Return the [X, Y] coordinate for the center point of the cell that contains the specified text.  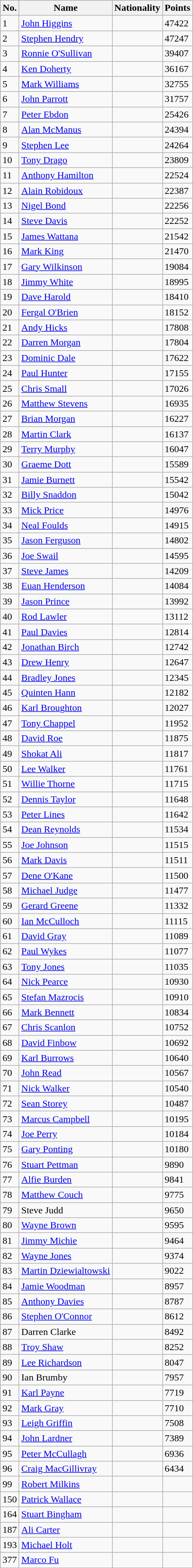
Peter Lines [66, 814]
Shokat Ali [66, 754]
7508 [177, 1423]
59 [10, 906]
Mark Bennett [66, 1012]
14802 [177, 541]
8 [10, 130]
10195 [177, 1119]
77 [10, 1180]
Tony Jones [66, 967]
36 [10, 556]
11534 [177, 830]
58 [10, 890]
44 [10, 678]
74 [10, 1134]
92 [10, 1408]
15542 [177, 480]
Marco Fu [66, 1560]
11035 [177, 967]
8957 [177, 1286]
Sean Storey [66, 1103]
88 [10, 1347]
16137 [177, 434]
12027 [177, 708]
9650 [177, 1210]
10640 [177, 1058]
18 [10, 282]
John Parrott [66, 99]
Paul Davies [66, 632]
9464 [177, 1241]
22 [10, 343]
Matthew Couch [66, 1195]
11477 [177, 890]
13112 [177, 616]
Stephen O'Connor [66, 1317]
Steve Judd [66, 1210]
Stuart Bingham [66, 1514]
Nationality [137, 8]
83 [10, 1271]
Bradley Jones [66, 678]
Anthony Hamilton [66, 175]
11952 [177, 723]
5 [10, 84]
Stefan Mazrocis [66, 997]
Nigel Bond [66, 206]
Tony Chappel [66, 723]
68 [10, 1043]
17808 [177, 327]
89 [10, 1362]
39407 [177, 54]
Steve James [66, 571]
52 [10, 799]
Dominic Dale [66, 358]
32 [10, 495]
10540 [177, 1088]
Brian Morgan [66, 419]
12 [10, 191]
Quinten Hann [66, 693]
76 [10, 1165]
Dene O'Kane [66, 875]
Dean Reynolds [66, 830]
11089 [177, 936]
87 [10, 1332]
70 [10, 1073]
Drew Henry [66, 662]
John Higgins [66, 23]
72 [10, 1103]
Peter McCullagh [66, 1454]
Jason Prince [66, 601]
8047 [177, 1362]
Nick Walker [66, 1088]
Gary Wilkinson [66, 267]
75 [10, 1149]
6936 [177, 1454]
17026 [177, 388]
22252 [177, 221]
Neal Foulds [66, 525]
40 [10, 616]
11875 [177, 738]
Points [177, 8]
54 [10, 830]
Ronnie O'Sullivan [66, 54]
Michael Holt [66, 1545]
11515 [177, 845]
79 [10, 1210]
38 [10, 586]
64 [10, 982]
Terry Murphy [66, 449]
14915 [177, 525]
10487 [177, 1103]
13 [10, 206]
Dennis Taylor [66, 799]
36167 [177, 69]
John Lardner [66, 1438]
Gary Ponting [66, 1149]
8787 [177, 1301]
Jamie Burnett [66, 480]
11511 [177, 860]
39 [10, 601]
Karl Broughton [66, 708]
Euan Henderson [66, 586]
Mark Davis [66, 860]
164 [10, 1514]
Stuart Pettman [66, 1165]
12814 [177, 632]
David Gray [66, 936]
31757 [177, 99]
Matthew Stevens [66, 403]
16047 [177, 449]
Gerard Greene [66, 906]
69 [10, 1058]
60 [10, 921]
16935 [177, 403]
Paul Hunter [66, 373]
18410 [177, 297]
43 [10, 662]
24394 [177, 130]
7389 [177, 1438]
37 [10, 571]
Joe Swail [66, 556]
65 [10, 997]
80 [10, 1225]
50 [10, 769]
13992 [177, 601]
Alain Robidoux [66, 191]
47247 [177, 38]
12742 [177, 647]
24 [10, 373]
Paul Wykes [66, 952]
46 [10, 708]
Martin Dziewialtowski [66, 1271]
45 [10, 693]
10752 [177, 1027]
28 [10, 434]
21 [10, 327]
Wayne Brown [66, 1225]
Troy Shaw [66, 1347]
17804 [177, 343]
62 [10, 952]
Jamie Woodman [66, 1286]
42 [10, 647]
Wayne Jones [66, 1256]
Joe Perry [66, 1134]
Darren Morgan [66, 343]
Graeme Dott [66, 465]
Rod Lawler [66, 616]
16 [10, 251]
10180 [177, 1149]
No. [10, 8]
1 [10, 23]
377 [10, 1560]
32755 [177, 84]
27 [10, 419]
82 [10, 1256]
Mark Williams [66, 84]
55 [10, 845]
12182 [177, 693]
31 [10, 480]
Jimmy Michie [66, 1241]
11715 [177, 784]
49 [10, 754]
Ali Carter [66, 1530]
8252 [177, 1347]
51 [10, 784]
10567 [177, 1073]
11115 [177, 921]
4 [10, 69]
Jimmy White [66, 282]
10930 [177, 982]
James Wattana [66, 236]
Ian McCulloch [66, 921]
8492 [177, 1332]
21470 [177, 251]
14595 [177, 556]
Alfie Burden [66, 1180]
Tony Drago [66, 160]
11648 [177, 799]
Ian Brumby [66, 1377]
19 [10, 297]
94 [10, 1438]
Karl Burrows [66, 1058]
10692 [177, 1043]
3 [10, 54]
22256 [177, 206]
41 [10, 632]
47422 [177, 23]
Chris Scanlon [66, 1027]
90 [10, 1377]
7719 [177, 1392]
Mark Gray [66, 1408]
17622 [177, 358]
Fergal O'Brien [66, 312]
Karl Payne [66, 1392]
11761 [177, 769]
47 [10, 723]
14 [10, 221]
Andy Hicks [66, 327]
David Finbow [66, 1043]
2 [10, 38]
56 [10, 860]
10834 [177, 1012]
11500 [177, 875]
Peter Ebdon [66, 114]
Willie Thorne [66, 784]
86 [10, 1317]
84 [10, 1286]
Billy Snaddon [66, 495]
Jason Ferguson [66, 541]
Patrick Wallace [66, 1499]
9775 [177, 1195]
11332 [177, 906]
14209 [177, 571]
9374 [177, 1256]
8612 [177, 1317]
23809 [177, 160]
Jonathan Birch [66, 647]
11642 [177, 814]
21542 [177, 236]
Ken Doherty [66, 69]
67 [10, 1027]
22387 [177, 191]
Steve Davis [66, 221]
Dave Harold [66, 297]
22524 [177, 175]
78 [10, 1195]
33 [10, 510]
15042 [177, 495]
25 [10, 388]
85 [10, 1301]
6434 [177, 1469]
20 [10, 312]
11 [10, 175]
John Read [66, 1073]
Name [66, 8]
71 [10, 1088]
23 [10, 358]
Anthony Davies [66, 1301]
193 [10, 1545]
David Roe [66, 738]
9841 [177, 1180]
18152 [177, 312]
11817 [177, 754]
48 [10, 738]
Leigh Griffin [66, 1423]
9890 [177, 1165]
10 [10, 160]
91 [10, 1392]
12647 [177, 662]
9595 [177, 1225]
Craig MacGillivray [66, 1469]
14084 [177, 586]
26 [10, 403]
73 [10, 1119]
66 [10, 1012]
9 [10, 145]
10910 [177, 997]
Stephen Hendry [66, 38]
29 [10, 449]
16227 [177, 419]
Chris Small [66, 388]
10184 [177, 1134]
Mick Price [66, 510]
150 [10, 1499]
99 [10, 1484]
25426 [177, 114]
Lee Walker [66, 769]
95 [10, 1454]
30 [10, 465]
Nick Pearce [66, 982]
9022 [177, 1271]
24264 [177, 145]
6 [10, 99]
Robert Milkins [66, 1484]
35 [10, 541]
53 [10, 814]
93 [10, 1423]
15 [10, 236]
12345 [177, 678]
18995 [177, 282]
Stephen Lee [66, 145]
187 [10, 1530]
Lee Richardson [66, 1362]
34 [10, 525]
Darren Clarke [66, 1332]
17155 [177, 373]
61 [10, 936]
7957 [177, 1377]
7 [10, 114]
7710 [177, 1408]
11077 [177, 952]
17 [10, 267]
Marcus Campbell [66, 1119]
81 [10, 1241]
15589 [177, 465]
14976 [177, 510]
Alan McManus [66, 130]
Joe Johnson [66, 845]
Michael Judge [66, 890]
96 [10, 1469]
63 [10, 967]
19084 [177, 267]
57 [10, 875]
Martin Clark [66, 434]
Mark King [66, 251]
